Output the [x, y] coordinate of the center of the cell containing the given text.  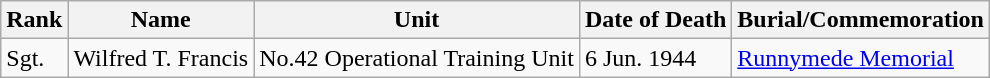
Name [161, 20]
Runnymede Memorial [861, 58]
Sgt. [34, 58]
Wilfred T. Francis [161, 58]
Unit [417, 20]
6 Jun. 1944 [655, 58]
No.42 Operational Training Unit [417, 58]
Date of Death [655, 20]
Rank [34, 20]
Burial/Commemoration [861, 20]
